From the cell containing the given text, extract its center point as (x, y) coordinate. 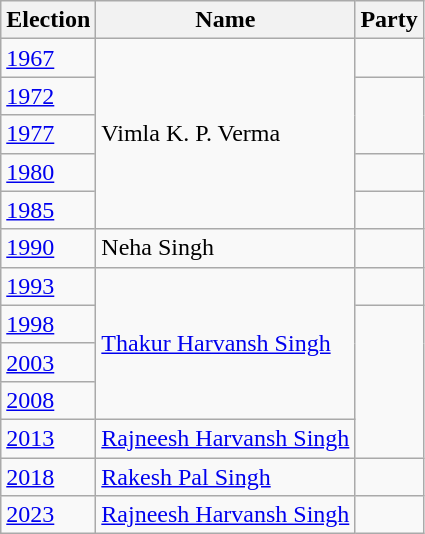
2013 (48, 438)
1980 (48, 172)
Election (48, 20)
2003 (48, 362)
1972 (48, 96)
Party (389, 20)
1998 (48, 324)
2023 (48, 515)
Rakesh Pal Singh (226, 477)
2018 (48, 477)
1967 (48, 58)
1990 (48, 248)
1985 (48, 210)
1977 (48, 134)
Neha Singh (226, 248)
2008 (48, 400)
Thakur Harvansh Singh (226, 343)
Name (226, 20)
Vimla K. P. Verma (226, 134)
1993 (48, 286)
